For the text-containing cell, return its midpoint in (X, Y) coordinate format. 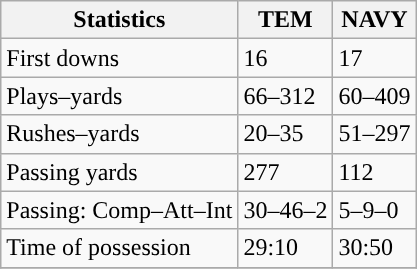
5–9–0 (374, 210)
TEM (286, 20)
17 (374, 58)
16 (286, 58)
NAVY (374, 20)
Plays–yards (120, 96)
29:10 (286, 248)
Time of possession (120, 248)
60–409 (374, 96)
51–297 (374, 134)
20–35 (286, 134)
112 (374, 172)
30–46–2 (286, 210)
277 (286, 172)
Passing yards (120, 172)
Rushes–yards (120, 134)
Statistics (120, 20)
Passing: Comp–Att–Int (120, 210)
30:50 (374, 248)
66–312 (286, 96)
First downs (120, 58)
